Identify which cell holds the provided text, then report its (x, y) central coordinate. 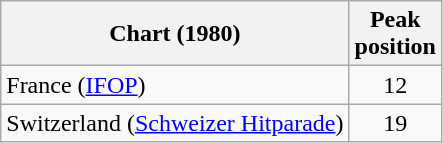
19 (395, 123)
Peakposition (395, 34)
Switzerland (Schweizer Hitparade) (175, 123)
France (IFOP) (175, 85)
Chart (1980) (175, 34)
12 (395, 85)
